Capture the cell that displays the provided text and extract its [x, y] central coordinate. 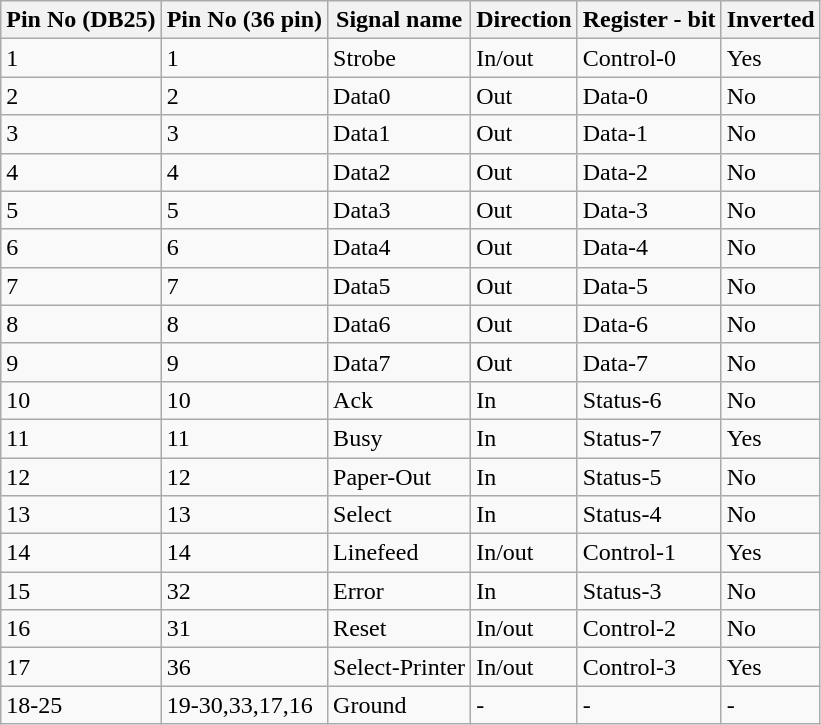
Data-3 [649, 210]
Inverted [770, 20]
Pin No (36 pin) [244, 20]
31 [244, 629]
Paper-Out [400, 477]
19-30,33,17,16 [244, 705]
Data-2 [649, 172]
Strobe [400, 58]
Ack [400, 400]
Data7 [400, 362]
Data2 [400, 172]
Select-Printer [400, 667]
Register - bit [649, 20]
32 [244, 591]
15 [81, 591]
Data5 [400, 286]
Reset [400, 629]
Status-7 [649, 438]
Data0 [400, 96]
Data6 [400, 324]
Pin No (DB25) [81, 20]
17 [81, 667]
Data-7 [649, 362]
Status-4 [649, 515]
16 [81, 629]
Data-5 [649, 286]
Linefeed [400, 553]
Data4 [400, 248]
Data-1 [649, 134]
Data-0 [649, 96]
Ground [400, 705]
Data1 [400, 134]
Data-6 [649, 324]
36 [244, 667]
Select [400, 515]
Status-3 [649, 591]
Status-5 [649, 477]
Signal name [400, 20]
Direction [524, 20]
Status-6 [649, 400]
Error [400, 591]
Control-2 [649, 629]
Data-4 [649, 248]
Busy [400, 438]
Control-1 [649, 553]
Data3 [400, 210]
18-25 [81, 705]
Control-0 [649, 58]
Control-3 [649, 667]
